Locate the cell with the specified text and output its [X, Y] center coordinate. 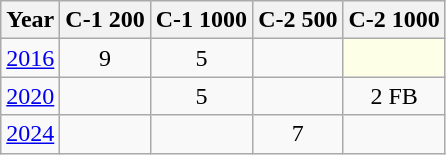
2020 [30, 96]
2024 [30, 134]
2016 [30, 58]
2 FB [394, 96]
C-2 1000 [394, 20]
9 [105, 58]
Year [30, 20]
7 [298, 134]
C-2 500 [298, 20]
C-1 200 [105, 20]
C-1 1000 [201, 20]
